Capture the cell that displays the provided text and extract its (X, Y) central coordinate. 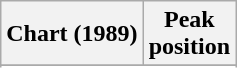
Chart (1989) (72, 34)
Peakposition (189, 34)
